Output the (X, Y) coordinate of the center of the cell containing the given text.  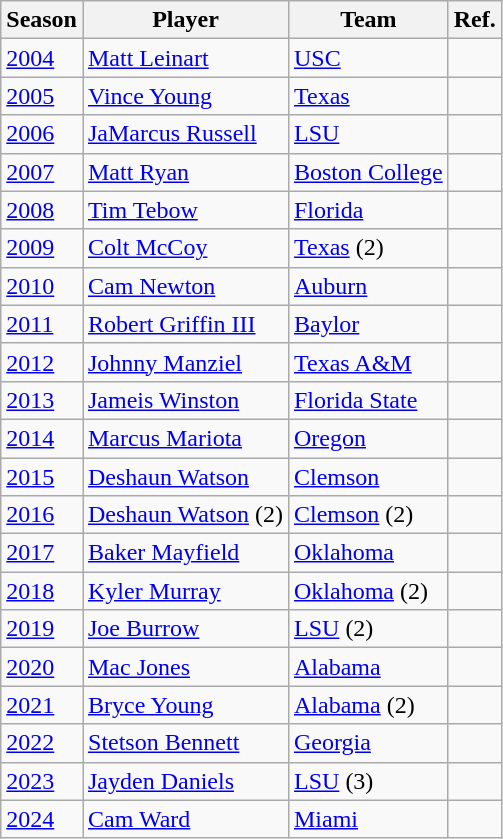
2020 (42, 667)
Georgia (368, 743)
Johnny Manziel (185, 362)
Robert Griffin III (185, 324)
Mac Jones (185, 667)
2012 (42, 362)
LSU (2) (368, 629)
2023 (42, 781)
2017 (42, 553)
Cam Ward (185, 819)
Cam Newton (185, 286)
2022 (42, 743)
2009 (42, 248)
2010 (42, 286)
2014 (42, 438)
Alabama (2) (368, 705)
Deshaun Watson (185, 477)
LSU (3) (368, 781)
Miami (368, 819)
2008 (42, 210)
Florida State (368, 400)
Stetson Bennett (185, 743)
Kyler Murray (185, 591)
2024 (42, 819)
USC (368, 58)
Baker Mayfield (185, 553)
Texas (368, 96)
Joe Burrow (185, 629)
2021 (42, 705)
2004 (42, 58)
Oregon (368, 438)
Deshaun Watson (2) (185, 515)
Clemson (2) (368, 515)
2015 (42, 477)
Clemson (368, 477)
2016 (42, 515)
Ref. (474, 20)
Team (368, 20)
2005 (42, 96)
Boston College (368, 172)
Jameis Winston (185, 400)
2013 (42, 400)
Season (42, 20)
Auburn (368, 286)
Matt Ryan (185, 172)
2011 (42, 324)
Florida (368, 210)
Vince Young (185, 96)
Oklahoma (2) (368, 591)
Jayden Daniels (185, 781)
Matt Leinart (185, 58)
Colt McCoy (185, 248)
Player (185, 20)
Alabama (368, 667)
Bryce Young (185, 705)
Texas (2) (368, 248)
Marcus Mariota (185, 438)
LSU (368, 134)
2007 (42, 172)
2019 (42, 629)
Tim Tebow (185, 210)
Texas A&M (368, 362)
Baylor (368, 324)
2018 (42, 591)
Oklahoma (368, 553)
JaMarcus Russell (185, 134)
2006 (42, 134)
